Find where the given text appears and provide that cell's center as (x, y) coordinate. 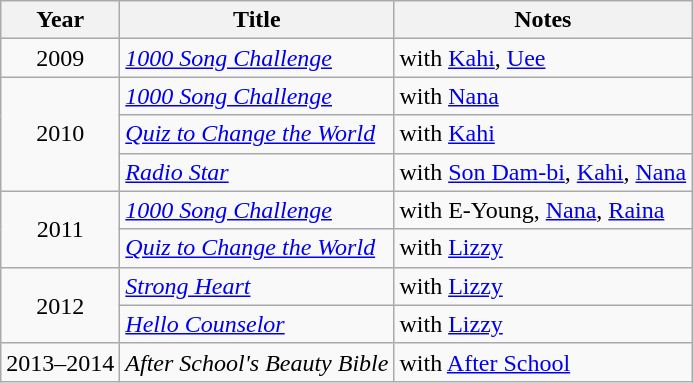
Title (257, 20)
2010 (60, 134)
2009 (60, 58)
with Nana (543, 96)
Notes (543, 20)
Strong Heart (257, 286)
Year (60, 20)
2013–2014 (60, 362)
with After School (543, 362)
After School's Beauty Bible (257, 362)
2012 (60, 305)
with Son Dam-bi, Kahi, Nana (543, 172)
with E-Young, Nana, Raina (543, 210)
with Kahi (543, 134)
Radio Star (257, 172)
with Kahi, Uee (543, 58)
2011 (60, 229)
Hello Counselor (257, 324)
